For the text-containing cell, return its midpoint in [x, y] coordinate format. 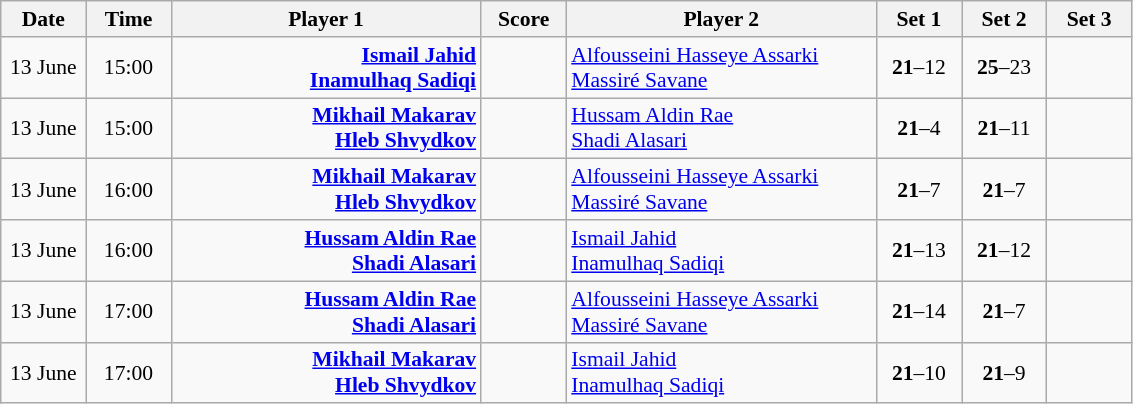
Set 3 [1090, 19]
Set 1 [918, 19]
21–4 [918, 128]
Player 2 [721, 19]
Date [44, 19]
21–14 [918, 312]
25–23 [1004, 68]
21–9 [1004, 372]
21–11 [1004, 128]
Score [524, 19]
21–10 [918, 372]
Time [128, 19]
21–13 [918, 250]
Set 2 [1004, 19]
Player 1 [326, 19]
